Determine the (x, y) coordinate at the center of the cell enclosing the given text.  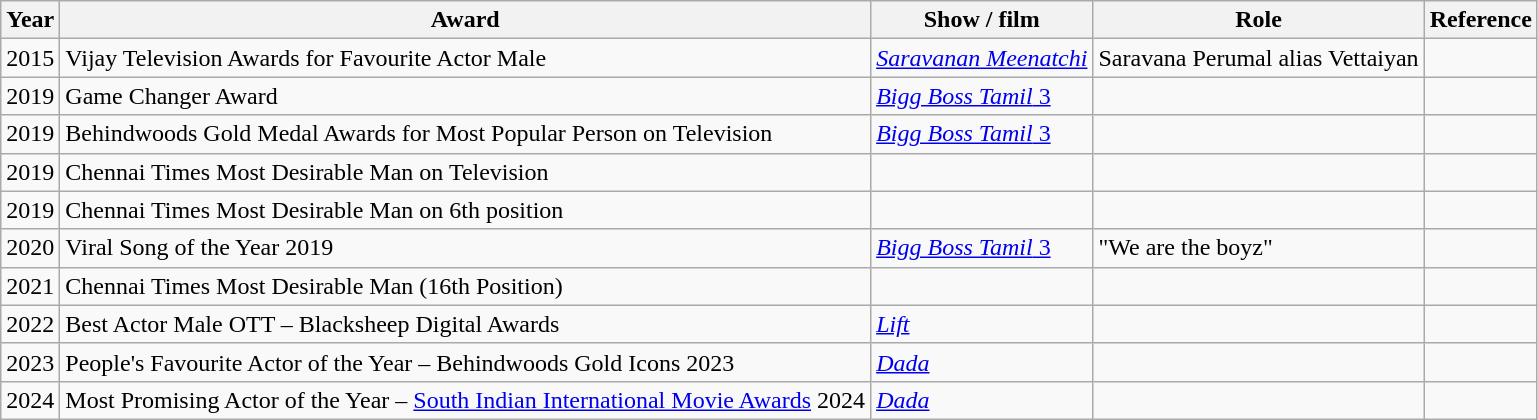
Chennai Times Most Desirable Man on 6th position (466, 210)
People's Favourite Actor of the Year – Behindwoods Gold Icons 2023 (466, 362)
2021 (30, 286)
Viral Song of the Year 2019 (466, 248)
Chennai Times Most Desirable Man on Television (466, 172)
Year (30, 20)
2020 (30, 248)
Show / film (982, 20)
Reference (1480, 20)
2024 (30, 400)
"We are the boyz" (1258, 248)
Saravana Perumal alias Vettaiyan (1258, 58)
2015 (30, 58)
Most Promising Actor of the Year – South Indian International Movie Awards 2024 (466, 400)
Role (1258, 20)
Lift (982, 324)
2022 (30, 324)
Award (466, 20)
Best Actor Male OTT – Blacksheep Digital Awards (466, 324)
Behindwoods Gold Medal Awards for Most Popular Person on Television (466, 134)
Saravanan Meenatchi (982, 58)
Chennai Times Most Desirable Man (16th Position) (466, 286)
2023 (30, 362)
Vijay Television Awards for Favourite Actor Male (466, 58)
Game Changer Award (466, 96)
